Determine the (X, Y) coordinate at the center of the cell enclosing the given text.  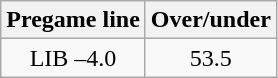
53.5 (210, 58)
LIB –4.0 (74, 58)
Pregame line (74, 20)
Over/under (210, 20)
